Find where the given text appears and provide that cell's center as [X, Y] coordinate. 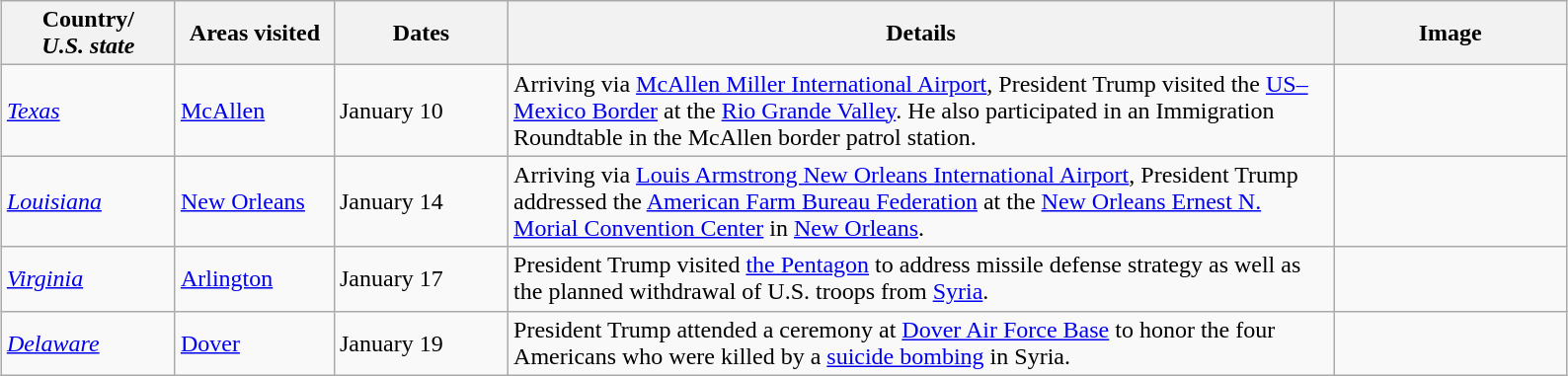
Details [921, 34]
January 17 [421, 278]
President Trump visited the Pentagon to address missile defense strategy as well as the planned withdrawal of U.S. troops from Syria. [921, 278]
Arlington [255, 278]
Dates [421, 34]
Country/U.S. state [88, 34]
Areas visited [255, 34]
Louisiana [88, 201]
Texas [88, 111]
Virginia [88, 278]
January 10 [421, 111]
January 14 [421, 201]
Image [1450, 34]
January 19 [421, 343]
Dover [255, 343]
President Trump attended a ceremony at Dover Air Force Base to honor the four Americans who were killed by a suicide bombing in Syria. [921, 343]
McAllen [255, 111]
Delaware [88, 343]
New Orleans [255, 201]
